Capture the cell that displays the provided text and extract its [x, y] central coordinate. 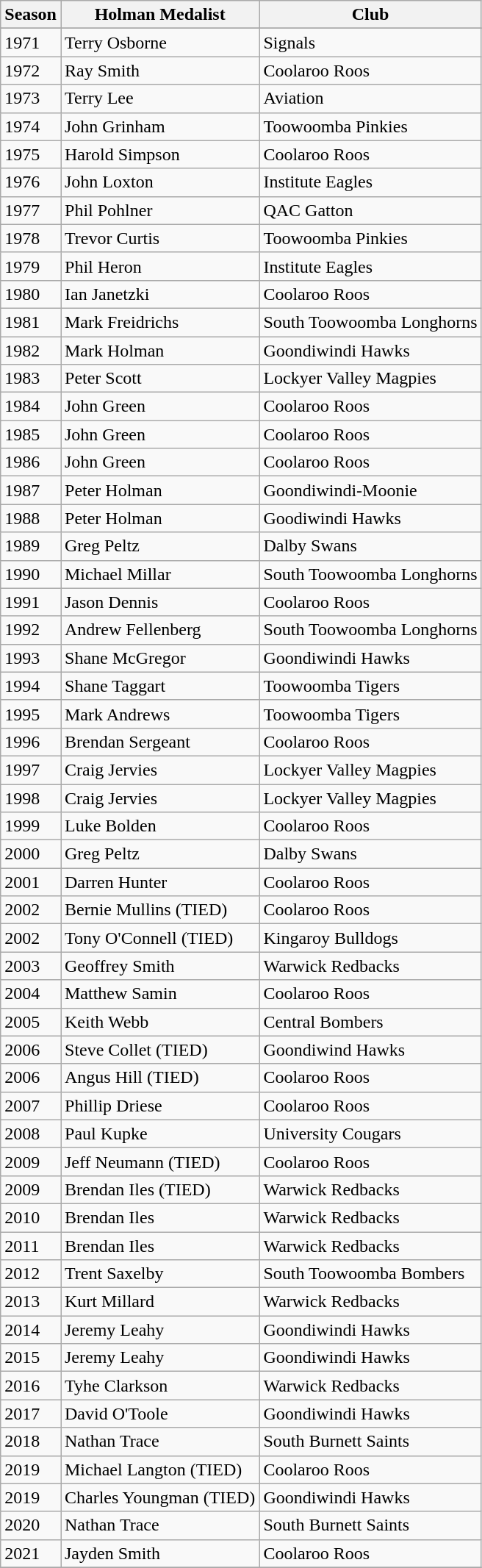
2005 [31, 1022]
Phillip Driese [159, 1106]
2008 [31, 1134]
Goodiwindi Hawks [370, 518]
Darren Hunter [159, 882]
Matthew Samin [159, 994]
Brendan Sergeant [159, 742]
2007 [31, 1106]
1991 [31, 602]
1975 [31, 154]
Andrew Fellenberg [159, 630]
1981 [31, 322]
Peter Scott [159, 379]
QAC Gatton [370, 210]
Phil Heron [159, 266]
Goondiwind Hawks [370, 1050]
1992 [31, 630]
Goondiwindi-Moonie [370, 490]
1973 [31, 99]
1976 [31, 182]
Steve Collet (TIED) [159, 1050]
Jayden Smith [159, 1553]
1999 [31, 826]
2013 [31, 1302]
Mark Andrews [159, 714]
Harold Simpson [159, 154]
1986 [31, 462]
Trent Saxelby [159, 1274]
1987 [31, 490]
Ray Smith [159, 71]
2015 [31, 1358]
2017 [31, 1414]
1985 [31, 434]
Mark Holman [159, 351]
David O'Toole [159, 1414]
Phil Pohlner [159, 210]
Keith Webb [159, 1022]
1977 [31, 210]
2011 [31, 1246]
Terry Lee [159, 99]
2014 [31, 1330]
Terry Osborne [159, 43]
1994 [31, 686]
1990 [31, 574]
2016 [31, 1386]
1974 [31, 126]
1983 [31, 379]
Paul Kupke [159, 1134]
1979 [31, 266]
1984 [31, 407]
Brendan Iles (TIED) [159, 1189]
1971 [31, 43]
2003 [31, 966]
Angus Hill (TIED) [159, 1078]
1996 [31, 742]
1988 [31, 518]
Michael Millar [159, 574]
2018 [31, 1442]
Ian Janetzki [159, 294]
1993 [31, 658]
1998 [31, 798]
Kingaroy Bulldogs [370, 938]
Jeff Neumann (TIED) [159, 1161]
Holman Medalist [159, 15]
Mark Freidrichs [159, 322]
Michael Langton (TIED) [159, 1469]
2012 [31, 1274]
Luke Bolden [159, 826]
2000 [31, 854]
1997 [31, 770]
Season [31, 15]
Jason Dennis [159, 602]
Trevor Curtis [159, 238]
1972 [31, 71]
Kurt Millard [159, 1302]
South Toowoomba Bombers [370, 1274]
Bernie Mullins (TIED) [159, 910]
Shane Taggart [159, 686]
2021 [31, 1553]
1980 [31, 294]
John Loxton [159, 182]
1982 [31, 351]
1989 [31, 546]
1978 [31, 238]
2001 [31, 882]
Tony O'Connell (TIED) [159, 938]
2010 [31, 1217]
Shane McGregor [159, 658]
2020 [31, 1525]
University Cougars [370, 1134]
Geoffrey Smith [159, 966]
Tyhe Clarkson [159, 1386]
2004 [31, 994]
1995 [31, 714]
Signals [370, 43]
Central Bombers [370, 1022]
John Grinham [159, 126]
Charles Youngman (TIED) [159, 1497]
Aviation [370, 99]
Club [370, 15]
